Identify which cell holds the provided text, then report its [X, Y] central coordinate. 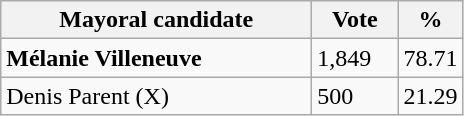
Mélanie Villeneuve [156, 58]
1,849 [355, 58]
78.71 [430, 58]
Vote [355, 20]
21.29 [430, 96]
% [430, 20]
500 [355, 96]
Denis Parent (X) [156, 96]
Mayoral candidate [156, 20]
